Determine the [X, Y] coordinate at the center of the cell enclosing the given text.  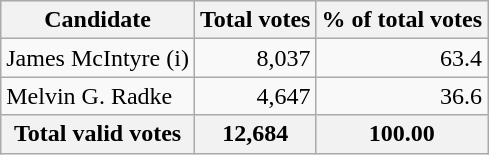
Candidate [98, 20]
James McIntyre (i) [98, 58]
4,647 [255, 96]
Total valid votes [98, 134]
Total votes [255, 20]
36.6 [402, 96]
Melvin G. Radke [98, 96]
12,684 [255, 134]
100.00 [402, 134]
% of total votes [402, 20]
63.4 [402, 58]
8,037 [255, 58]
